Determine the (X, Y) coordinate at the center of the cell enclosing the given text.  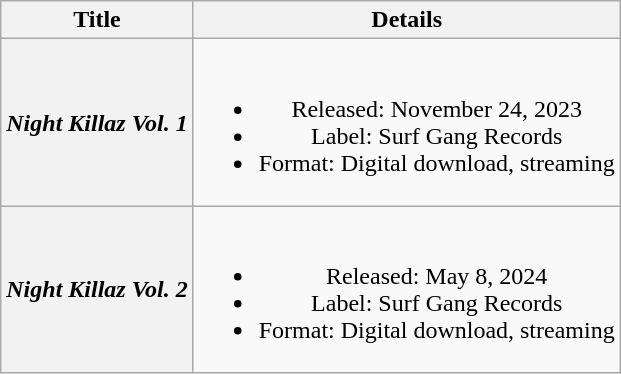
Released: May 8, 2024Label: Surf Gang RecordsFormat: Digital download, streaming (406, 290)
Night Killaz Vol. 1 (97, 122)
Details (406, 20)
Released: November 24, 2023Label: Surf Gang RecordsFormat: Digital download, streaming (406, 122)
Night Killaz Vol. 2 (97, 290)
Title (97, 20)
